Return (X, Y) of the center of cell containing provided text 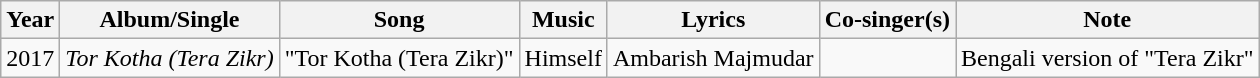
Himself (563, 58)
Song (399, 20)
"Tor Kotha (Tera Zikr)" (399, 58)
Note (1108, 20)
Lyrics (713, 20)
2017 (30, 58)
Year (30, 20)
Music (563, 20)
Album/Single (170, 20)
Co-singer(s) (887, 20)
Ambarish Majmudar (713, 58)
Bengali version of "Tera Zikr" (1108, 58)
Tor Kotha (Tera Zikr) (170, 58)
